From the cell containing the given text, extract its center point as (x, y) coordinate. 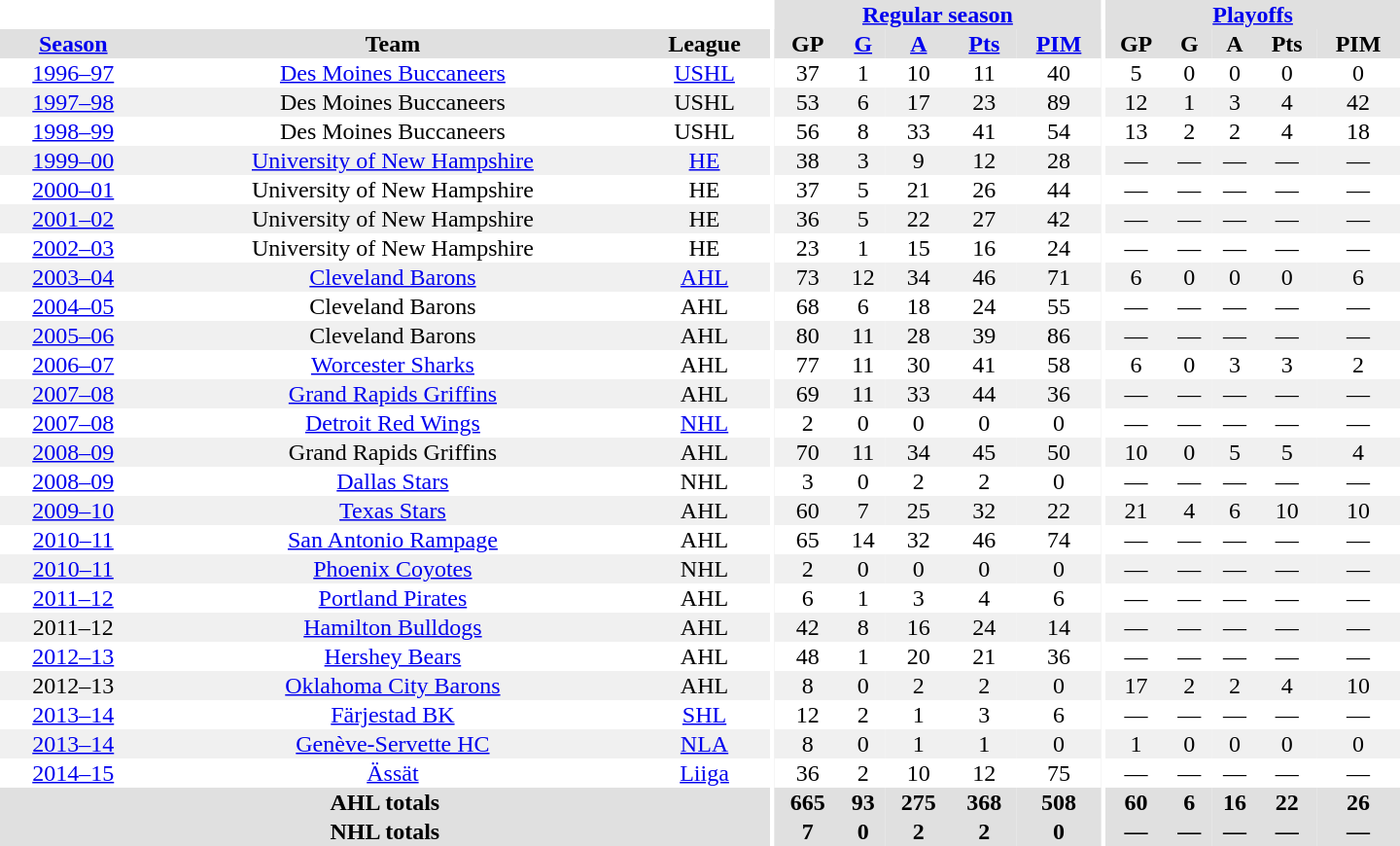
2000–01 (74, 190)
Detroit Red Wings (393, 423)
SHL (704, 715)
77 (807, 365)
2004–05 (74, 306)
Team (393, 44)
53 (807, 102)
Worcester Sharks (393, 365)
2003–04 (74, 277)
45 (984, 452)
368 (984, 802)
54 (1059, 131)
Regular season (937, 15)
30 (918, 365)
13 (1136, 131)
2006–07 (74, 365)
69 (807, 394)
NHL totals (385, 831)
65 (807, 540)
AHL totals (385, 802)
San Antonio Rampage (393, 540)
58 (1059, 365)
1997–98 (74, 102)
NLA (704, 744)
74 (1059, 540)
55 (1059, 306)
50 (1059, 452)
27 (984, 219)
Färjestad BK (393, 715)
Hershey Bears (393, 656)
89 (1059, 102)
38 (807, 160)
508 (1059, 802)
Playoffs (1252, 15)
73 (807, 277)
75 (1059, 773)
665 (807, 802)
Phoenix Coyotes (393, 569)
League (704, 44)
20 (918, 656)
93 (863, 802)
71 (1059, 277)
Ässät (393, 773)
2002–03 (74, 248)
1999–00 (74, 160)
2001–02 (74, 219)
Genève-Servette HC (393, 744)
Season (74, 44)
Dallas Stars (393, 481)
70 (807, 452)
80 (807, 335)
Texas Stars (393, 511)
40 (1059, 73)
275 (918, 802)
48 (807, 656)
86 (1059, 335)
1996–97 (74, 73)
56 (807, 131)
1998–99 (74, 131)
25 (918, 511)
2009–10 (74, 511)
68 (807, 306)
Hamilton Bulldogs (393, 627)
2005–06 (74, 335)
15 (918, 248)
Portland Pirates (393, 598)
2014–15 (74, 773)
Liiga (704, 773)
39 (984, 335)
9 (918, 160)
Oklahoma City Barons (393, 686)
